Return the [x, y] coordinate for the center point of the cell that contains the specified text.  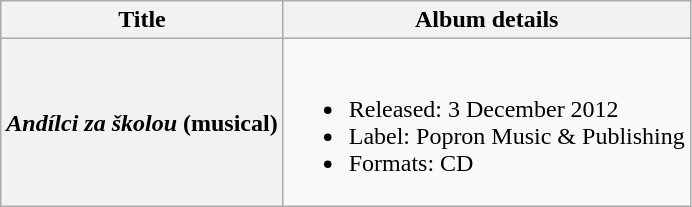
Album details [486, 20]
Released: 3 December 2012Label: Popron Music & PublishingFormats: CD [486, 122]
Andílci za školou (musical) [142, 122]
Title [142, 20]
